Provide the [x, y] coordinate of the cell's center where the given text is located.  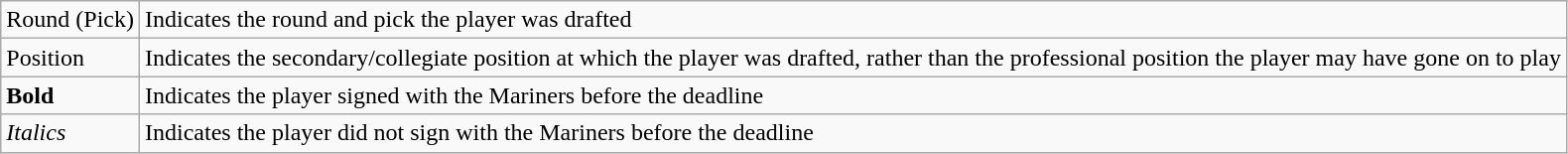
Indicates the player signed with the Mariners before the deadline [852, 95]
Round (Pick) [70, 20]
Bold [70, 95]
Indicates the player did not sign with the Mariners before the deadline [852, 133]
Position [70, 58]
Indicates the round and pick the player was drafted [852, 20]
Italics [70, 133]
